Extract the [x, y] coordinate from the center of the cell holding the provided text.  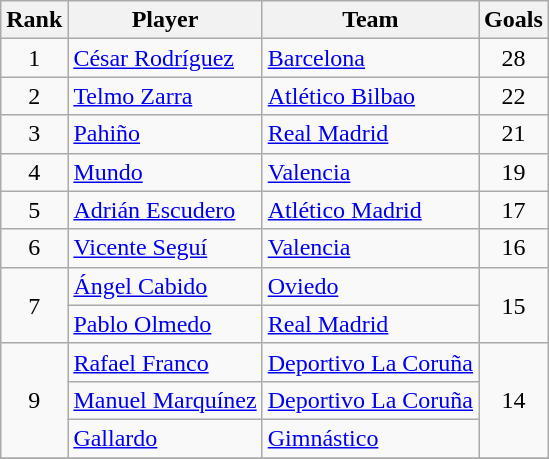
Mundo [165, 172]
1 [34, 58]
Atlético Madrid [370, 210]
4 [34, 172]
Gallardo [165, 438]
15 [514, 305]
6 [34, 248]
Barcelona [370, 58]
17 [514, 210]
Gimnástico [370, 438]
21 [514, 134]
Telmo Zarra [165, 96]
César Rodríguez [165, 58]
Team [370, 20]
Manuel Marquínez [165, 400]
28 [514, 58]
14 [514, 400]
9 [34, 400]
22 [514, 96]
Vicente Seguí [165, 248]
7 [34, 305]
2 [34, 96]
3 [34, 134]
19 [514, 172]
Rafael Franco [165, 362]
Oviedo [370, 286]
16 [514, 248]
Pahiño [165, 134]
Goals [514, 20]
Ángel Cabido [165, 286]
Pablo Olmedo [165, 324]
Rank [34, 20]
Atlético Bilbao [370, 96]
5 [34, 210]
Adrián Escudero [165, 210]
Player [165, 20]
